Search for the cell housing the specified text and yield its [X, Y] center coordinate. 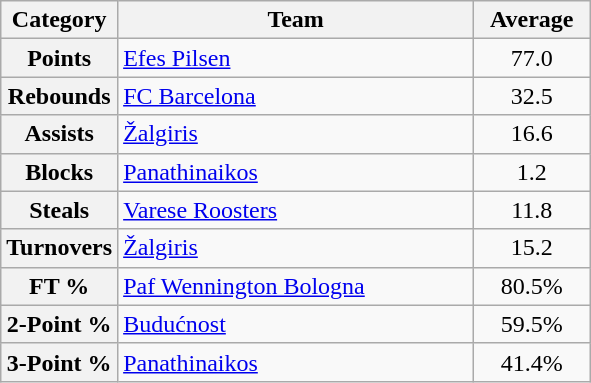
Points [60, 58]
Rebounds [60, 96]
FT % [60, 286]
59.5% [532, 324]
3-Point % [60, 362]
Efes Pilsen [296, 58]
Assists [60, 134]
Paf Wennington Bologna [296, 286]
2-Point % [60, 324]
FC Barcelona [296, 96]
41.4% [532, 362]
Average [532, 20]
1.2 [532, 172]
80.5% [532, 286]
Team [296, 20]
Blocks [60, 172]
32.5 [532, 96]
11.8 [532, 210]
Category [60, 20]
Steals [60, 210]
15.2 [532, 248]
Budućnost [296, 324]
77.0 [532, 58]
Varese Roosters [296, 210]
16.6 [532, 134]
Turnovers [60, 248]
